Capture the cell that displays the provided text and extract its [x, y] central coordinate. 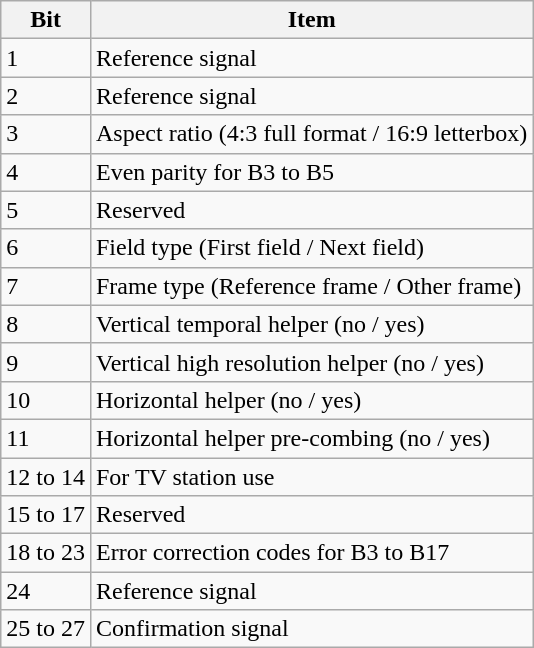
18 to 23 [46, 553]
Confirmation signal [311, 629]
Vertical high resolution helper (no / yes) [311, 362]
5 [46, 210]
6 [46, 248]
10 [46, 400]
2 [46, 96]
3 [46, 134]
Horizontal helper (no / yes) [311, 400]
4 [46, 172]
Even parity for B3 to B5 [311, 172]
Frame type (Reference frame / Other frame) [311, 286]
7 [46, 286]
25 to 27 [46, 629]
Aspect ratio (4:3 full format / 16:9 letterbox) [311, 134]
Bit [46, 20]
15 to 17 [46, 515]
Item [311, 20]
1 [46, 58]
8 [46, 324]
Error correction codes for B3 to B17 [311, 553]
9 [46, 362]
12 to 14 [46, 477]
Vertical temporal helper (no / yes) [311, 324]
Horizontal helper pre-combing (no / yes) [311, 438]
Field type (First field / Next field) [311, 248]
For TV station use [311, 477]
24 [46, 591]
11 [46, 438]
